Provide the (x, y) coordinate of the cell's center where the given text is located.  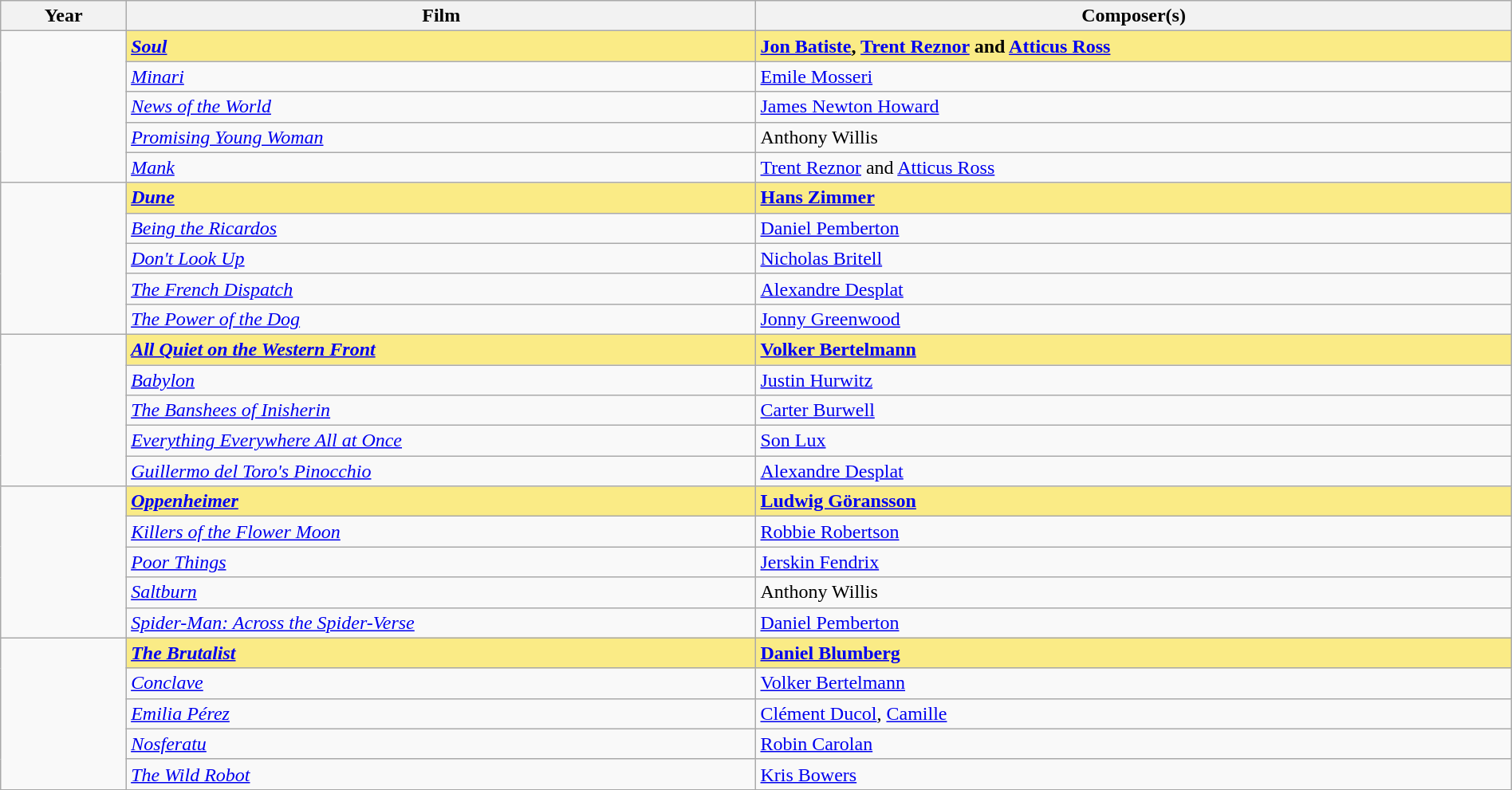
Composer(s) (1134, 16)
The Wild Robot (442, 774)
Don't Look Up (442, 258)
The Banshees of Inisherin (442, 411)
Oppenheimer (442, 501)
Daniel Blumberg (1134, 653)
Mank (442, 167)
Jerskin Fendrix (1134, 562)
Jonny Greenwood (1134, 319)
Clément Ducol, Camille (1134, 713)
Being the Ricardos (442, 228)
Guillermo del Toro's Pinocchio (442, 471)
The Brutalist (442, 653)
Ludwig Göransson (1134, 501)
Babylon (442, 380)
The Power of the Dog (442, 319)
News of the World (442, 107)
Promising Young Woman (442, 137)
Year (64, 16)
Nicholas Britell (1134, 258)
The French Dispatch (442, 289)
James Newton Howard (1134, 107)
Minari (442, 77)
Soul (442, 46)
Conclave (442, 683)
Saltburn (442, 592)
Trent Reznor and Atticus Ross (1134, 167)
Dune (442, 198)
Killers of the Flower Moon (442, 532)
Everything Everywhere All at Once (442, 441)
All Quiet on the Western Front (442, 349)
Emile Mosseri (1134, 77)
Kris Bowers (1134, 774)
Nosferatu (442, 744)
Poor Things (442, 562)
Spider-Man: Across the Spider-Verse (442, 623)
Justin Hurwitz (1134, 380)
Son Lux (1134, 441)
Film (442, 16)
Hans Zimmer (1134, 198)
Emilia Pérez (442, 713)
Robin Carolan (1134, 744)
Robbie Robertson (1134, 532)
Carter Burwell (1134, 411)
Jon Batiste, Trent Reznor and Atticus Ross (1134, 46)
